Capture the cell that displays the provided text and extract its [X, Y] central coordinate. 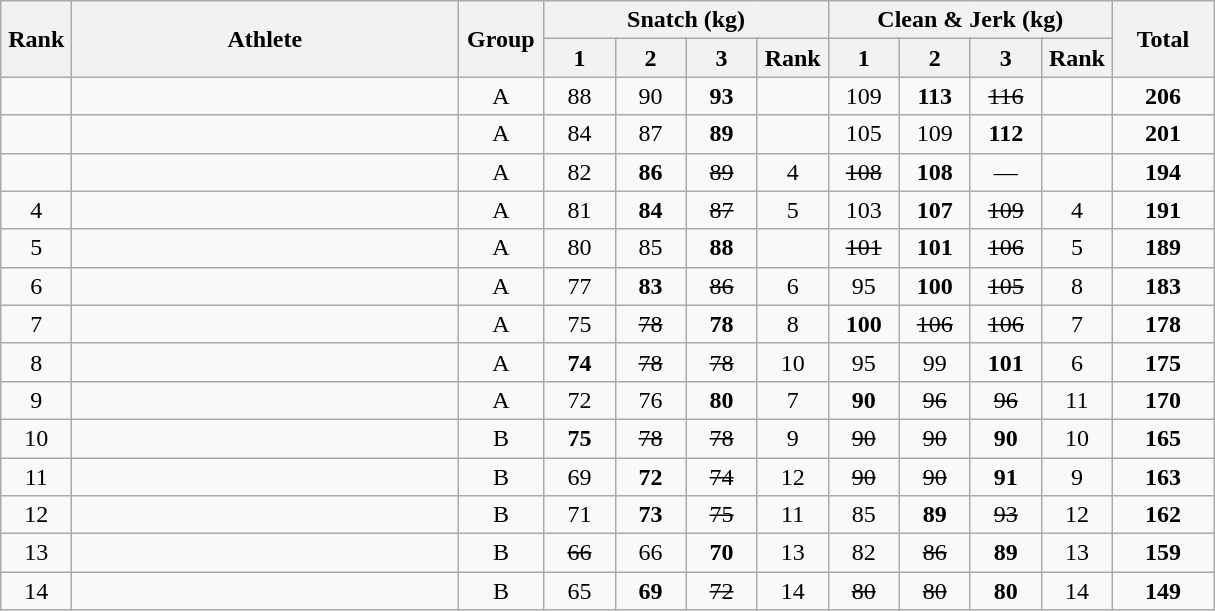
81 [580, 210]
201 [1162, 134]
73 [650, 515]
77 [580, 286]
Total [1162, 39]
113 [934, 96]
Snatch (kg) [686, 20]
165 [1162, 438]
175 [1162, 362]
— [1006, 172]
99 [934, 362]
178 [1162, 324]
Athlete [265, 39]
70 [722, 553]
194 [1162, 172]
65 [580, 591]
103 [864, 210]
76 [650, 400]
91 [1006, 477]
Clean & Jerk (kg) [970, 20]
162 [1162, 515]
189 [1162, 248]
163 [1162, 477]
170 [1162, 400]
71 [580, 515]
183 [1162, 286]
83 [650, 286]
149 [1162, 591]
112 [1006, 134]
116 [1006, 96]
206 [1162, 96]
191 [1162, 210]
107 [934, 210]
Group [501, 39]
159 [1162, 553]
